Return the (x, y) coordinate for the center point of the cell that contains the specified text.  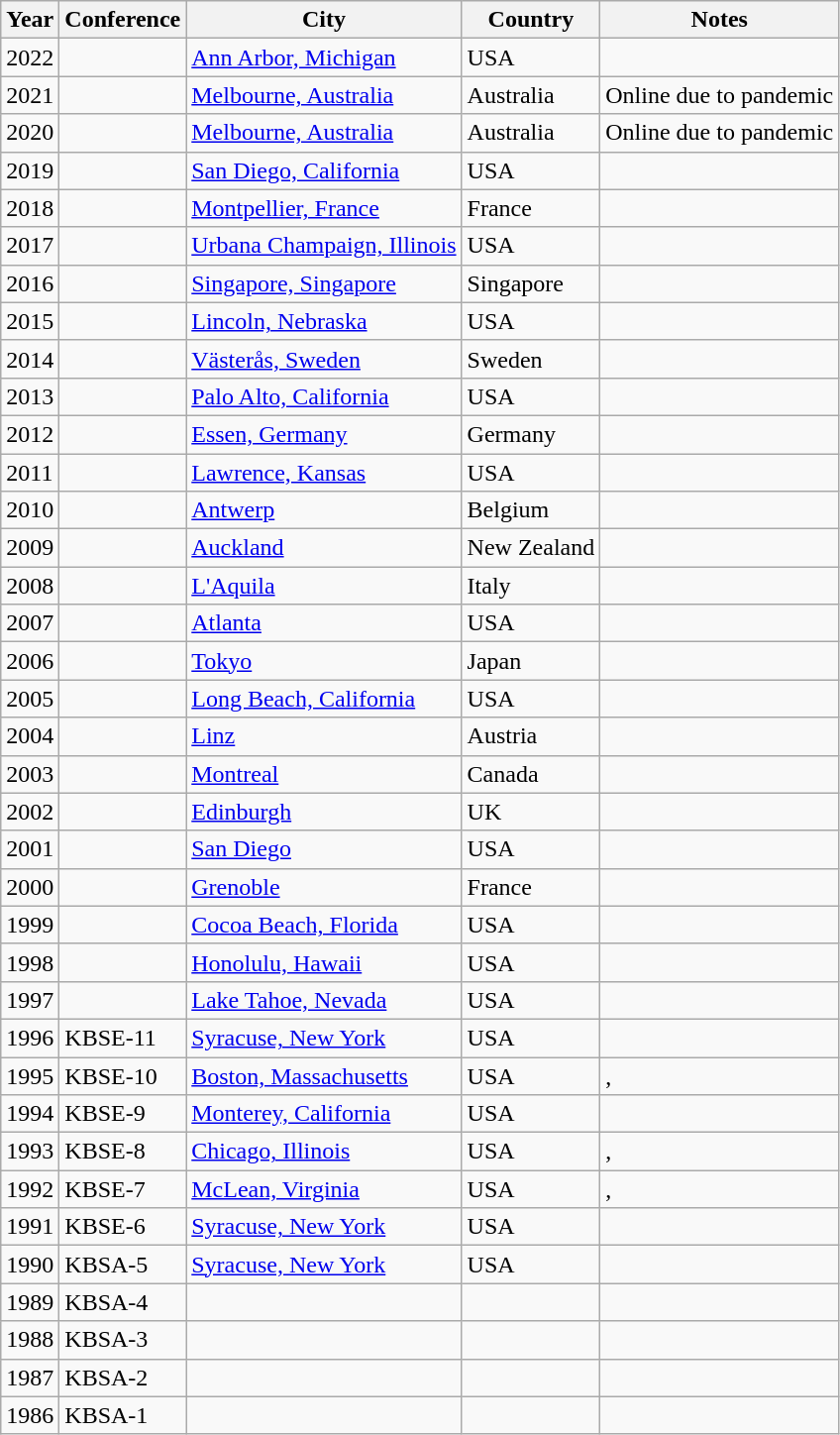
1991 (30, 1227)
Chicago, Illinois (324, 1152)
KBSE-11 (123, 1038)
Essen, Germany (324, 434)
Italy (531, 586)
2015 (30, 321)
1996 (30, 1038)
2001 (30, 849)
2022 (30, 57)
1998 (30, 962)
New Zealand (531, 548)
San Diego, California (324, 170)
2004 (30, 736)
Austria (531, 736)
1986 (30, 1415)
City (324, 20)
1994 (30, 1114)
1988 (30, 1340)
1999 (30, 925)
Singapore (531, 283)
KBSE-10 (123, 1075)
2002 (30, 812)
2010 (30, 510)
Long Beach, California (324, 699)
Auckland (324, 548)
Västerås, Sweden (324, 359)
Atlanta (324, 623)
2014 (30, 359)
Ann Arbor, Michigan (324, 57)
KBSA-2 (123, 1378)
1993 (30, 1152)
Belgium (531, 510)
1990 (30, 1265)
Germany (531, 434)
2008 (30, 586)
Lawrence, Kansas (324, 473)
2011 (30, 473)
KBSE-8 (123, 1152)
Boston, Massachusetts (324, 1075)
Urbana Champaign, Illinois (324, 246)
Edinburgh (324, 812)
UK (531, 812)
Lake Tahoe, Nevada (324, 1000)
Singapore, Singapore (324, 283)
Year (30, 20)
1997 (30, 1000)
Conference (123, 20)
1992 (30, 1189)
2020 (30, 133)
KBSE-9 (123, 1114)
Linz (324, 736)
Honolulu, Hawaii (324, 962)
2019 (30, 170)
2018 (30, 208)
L'Aquila (324, 586)
2017 (30, 246)
1995 (30, 1075)
KBSA-5 (123, 1265)
KBSE-6 (123, 1227)
KBSE-7 (123, 1189)
San Diego (324, 849)
2000 (30, 887)
Japan (531, 661)
Lincoln, Nebraska (324, 321)
Grenoble (324, 887)
2012 (30, 434)
Monterey, California (324, 1114)
1987 (30, 1378)
2006 (30, 661)
2003 (30, 774)
Montreal (324, 774)
1989 (30, 1302)
Country (531, 20)
McLean, Virginia (324, 1189)
Palo Alto, California (324, 396)
Tokyo (324, 661)
2021 (30, 95)
KBSA-1 (123, 1415)
2009 (30, 548)
Antwerp (324, 510)
Montpellier, France (324, 208)
Canada (531, 774)
2005 (30, 699)
KBSA-3 (123, 1340)
2013 (30, 396)
Notes (719, 20)
2016 (30, 283)
2007 (30, 623)
Sweden (531, 359)
KBSA-4 (123, 1302)
Cocoa Beach, Florida (324, 925)
